For the text-containing cell, return its midpoint in (x, y) coordinate format. 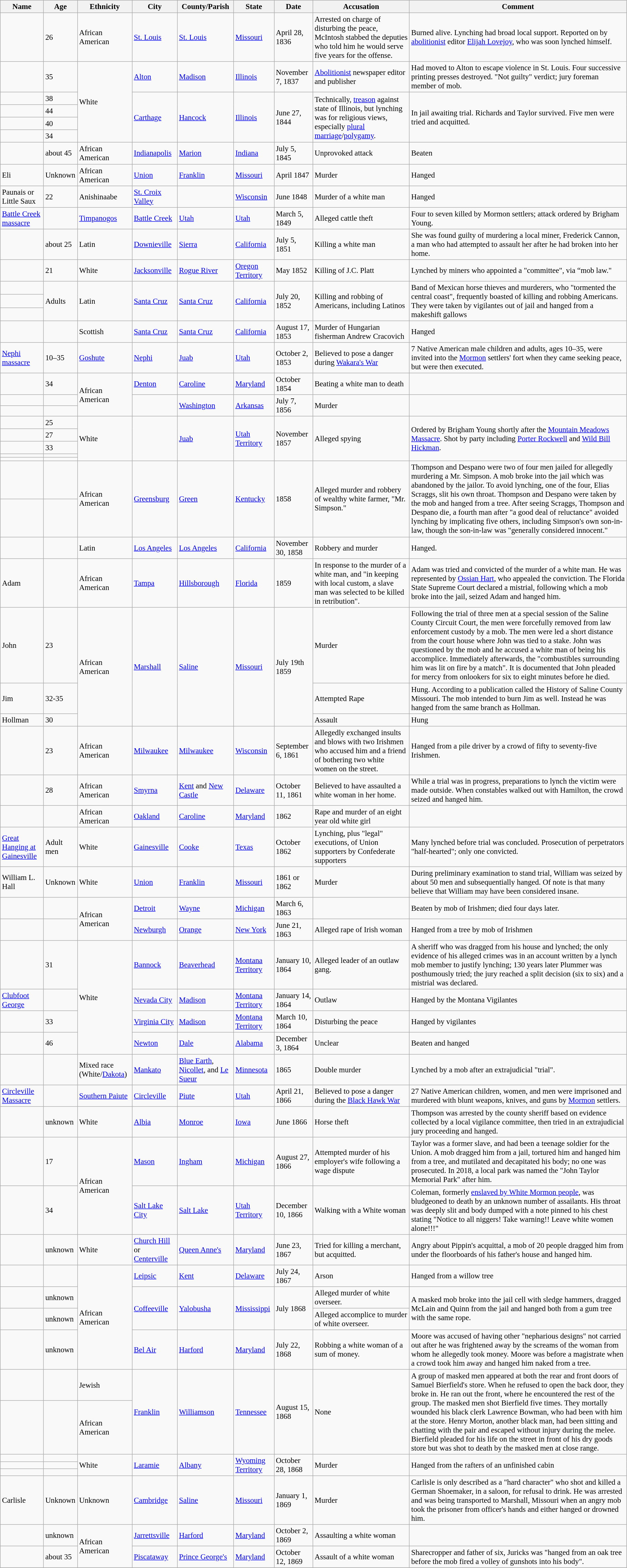
Minnesota (254, 1070)
Southern Paiute (105, 1096)
Newton (155, 1044)
Dale (205, 1044)
Killing and robbing of Americans, including Latinos (361, 301)
July 5, 1851 (293, 244)
Bannock (155, 965)
June 23, 1867 (293, 1250)
Newburgh (155, 930)
April 28, 1836 (293, 37)
44 (60, 111)
October 11, 1861 (293, 790)
July 7, 1856 (293, 405)
Alleged spying (361, 439)
August 17, 1853 (293, 332)
Many lynched before trial was concluded. Prosecution of perpetrators "half-hearted"; only one convicted. (518, 847)
Prince George's (205, 1557)
Arkansas (254, 405)
Orange (205, 930)
Adam (22, 583)
Allegedly exchanged insults and blows with two Irishmen who accused him and a friend of bothering two white women on the street. (361, 751)
Alleged murder of white overseer. (361, 1298)
Hanged from the rafters of an unfinished cabin (518, 1465)
Marshall (155, 667)
Unclear (361, 1044)
Clubfoot George (22, 1000)
Believed to pose a danger during the Black Hawk War (361, 1096)
about 35 (60, 1557)
Carlisle (22, 1500)
Nephi (155, 358)
Sierra (205, 244)
Detroit (155, 908)
Beaten (518, 153)
Piute (205, 1096)
Hillsborough (205, 583)
Four to seven killed by Mormon settlers; attack ordered by Brigham Young. (518, 218)
June 21, 1863 (293, 930)
None (361, 1412)
December 3, 1864 (293, 1044)
Albia (155, 1122)
Angry about Pippin's acquittal, a mob of 20 people dragged him from under the floorboards of his father's house and hanged him. (518, 1250)
10–35 (60, 358)
1861 or 1862 (293, 882)
November 30, 1858 (293, 548)
Battle Creek (155, 218)
Murder of Hungarian fisherman Andrew Cracovich (361, 332)
Hanged by vigilantes (518, 1021)
Laramie (155, 1465)
January 10, 1864 (293, 965)
March 5, 1849 (293, 218)
Alleged accomplice to murder of white overseer. (361, 1319)
Assaulting a white woman (361, 1535)
Believed to pose a danger during Wakara's War (361, 358)
Age (60, 7)
Texas (254, 847)
Anishinaabe (105, 197)
Bel Air (155, 1350)
Jarrettsville (155, 1535)
October 2, 1853 (293, 358)
Tried for killing a merchant, but acquitted. (361, 1250)
Ethnicity (105, 7)
March 6, 1863 (293, 908)
21 (60, 270)
Alleged leader of an outlaw gang. (361, 965)
about 25 (60, 244)
Sharecropper and father of six, Juricks was "hanged from an oak tree before the mob fired a volley of gunshots into his body". (518, 1557)
Oakland (155, 816)
Arrested on charge of disturbing the peace, McIntosh stabbed the deputies who told him he would serve five years for the offense. (361, 37)
November 7, 1837 (293, 77)
A masked mob broke into the jail cell with sledge hammers, dragged McLain and Quinn from the jail and hanged both from a gum tree with the same rope. (518, 1308)
January 14, 1864 (293, 1000)
Leipsic (155, 1276)
Rogue River (205, 270)
Beaten and hanged (518, 1044)
Attempted Rape (361, 698)
Cambridge (155, 1500)
Jacksonville (155, 270)
Scottish (105, 332)
Believed to have assaulted a white woman in her home. (361, 790)
Horse theft (361, 1122)
Downieville (155, 244)
September 6, 1861 (293, 751)
1859 (293, 583)
Hollman (22, 720)
October 28, 1868 (293, 1465)
Ingham (205, 1161)
Wayne (205, 908)
Battle Creek massacre (22, 218)
27 Native American children, women, and men were imprisoned and murdered with blunt weapons, knives, and guns by Mormon settlers. (518, 1096)
Great Hanging at Gainesville (22, 847)
Paunais or Little Saux (22, 197)
Kentucky (254, 499)
Marion (205, 153)
Tennessee (254, 1412)
January 1, 1869 (293, 1500)
32-35 (60, 698)
Goshute (105, 358)
August 15, 1868 (293, 1412)
In response to the murder of a white man, and "in keeping with local custom, a slave man was selected to be killed in retribution". (361, 583)
Kent (205, 1276)
County/Parish (205, 7)
Smyrna (155, 790)
July 5, 1845 (293, 153)
Indiana (254, 153)
Name (22, 7)
Adult men (60, 847)
30 (60, 720)
Alabama (254, 1044)
New York (254, 930)
State (254, 7)
26 (60, 37)
Lynching, plus "legal" executions, of Union supporters by Confederate supporters (361, 847)
Blue Earth, Nicollet, and Le Sueur (205, 1070)
Had moved to Alton to escape violence in St. Louis. Four successive printing presses destroyed. "Not guilty" verdict; jury foreman member of mob. (518, 77)
1862 (293, 816)
Denton (155, 384)
25 (60, 423)
1858 (293, 499)
Indianapolis (155, 153)
Lynched by a mob after an extrajudicial "trial". (518, 1070)
Mason (155, 1161)
27 (60, 435)
Albany (205, 1465)
Robbing a white woman of a sum of money. (361, 1350)
Iowa (254, 1122)
Beating a white man to death (361, 384)
Mississippi (254, 1308)
June 1848 (293, 197)
Alleged rape of Irish woman (361, 930)
Cooke (205, 847)
Killing of J.C. Platt (361, 270)
38 (60, 99)
May 1852 (293, 270)
40 (60, 124)
Abolitionist newspaper editor and publisher (361, 77)
July 24, 1867 (293, 1276)
46 (60, 1044)
Hung (518, 720)
Assault (361, 720)
1865 (293, 1070)
April 1847 (293, 175)
Nephi massacre (22, 358)
Nevada City (155, 1000)
Church Hill or Centerville (155, 1250)
Rape and murder of an eight year old white girl (361, 816)
Florida (254, 583)
Virginia City (155, 1021)
Gainesville (155, 847)
December 10, 1866 (293, 1210)
St. Croix Valley (155, 197)
Monroe (205, 1122)
July 22, 1868 (293, 1350)
17 (60, 1161)
Murder of a white man (361, 197)
Killing a white man (361, 244)
June 27, 1844 (293, 117)
October 1862 (293, 847)
28 (60, 790)
Assault of a white woman (361, 1557)
Queen Anne's (205, 1250)
Ordered by Brigham Young shortly after the Mountain Meadows Massacre. Shot by party including Porter Rockwell and Wild Bill Hickman. (518, 439)
Circleville (155, 1096)
Mixed race (White/Dakota) (105, 1070)
Comment (518, 7)
Carthage (155, 117)
Adults (60, 301)
June 1866 (293, 1122)
Salt Lake (205, 1210)
Jewish (105, 1385)
Hanged. (518, 548)
In jail awaiting trial. Richards and Taylor survived. Five men were tried and acquitted. (518, 117)
Hancock (205, 117)
31 (60, 965)
Unprovoked attack (361, 153)
Tampa (155, 583)
35 (60, 77)
Green (205, 499)
William L. Hall (22, 882)
Kent and New Castle (205, 790)
She was found guilty of murdering a local miner, Frederick Cannon, a man who had attempted to assault her after he had broken into her home. (518, 244)
Yalobusha (205, 1308)
Greensburg (155, 499)
John (22, 645)
Date (293, 7)
July 20, 1852 (293, 301)
Wyoming Territory (254, 1465)
22 (60, 197)
October 1854 (293, 384)
Hanged by the Montana Vigilantes (518, 1000)
Piscataway (155, 1557)
Salt Lake City (155, 1210)
August 27, 1866 (293, 1161)
Coffeeville (155, 1308)
Circleville Massacre (22, 1096)
Jim (22, 698)
Technically, treason against state of Illinois, but lynching was for religious views, especially plural marriage/polygamy. (361, 117)
Accusation (361, 7)
Washington (205, 405)
Burned alive. Lynching had broad local support. Reported on by abolitionist editor Elijah Lovejoy, who was soon lynched himself. (518, 37)
Walking with a White woman (361, 1210)
Hanged from a tree by mob of Irishmen (518, 930)
Arson (361, 1276)
October 2, 1869 (293, 1535)
March 10, 1864 (293, 1021)
Double murder (361, 1070)
Mankato (155, 1070)
October 12, 1869 (293, 1557)
Hanged from a willow tree (518, 1276)
City (155, 7)
Eli (22, 175)
Hanged from a pile driver by a crowd of fifty to seventy-five Irishmen. (518, 751)
Alleged murder and robbery of wealthy white farmer, "Mr. Simpson." (361, 499)
July 1868 (293, 1308)
Lynched by miners who appointed a "committee", via “mob law." (518, 270)
Disturbing the peace (361, 1021)
Beaverhead (205, 965)
Outlaw (361, 1000)
Alton (155, 77)
Robbery and murder (361, 548)
Alleged cattle theft (361, 218)
Attempted murder of his employer's wife following a wage dispute (361, 1161)
April 21, 1866 (293, 1096)
November 1857 (293, 439)
July 19th 1859 (293, 667)
Beaten by mob of Irishmen; died four days later. (518, 908)
Timpanogos (105, 218)
Oregon Territory (254, 270)
about 45 (60, 153)
Williamson (205, 1412)
